Return the [x, y] coordinate for the center point of the cell that contains the specified text.  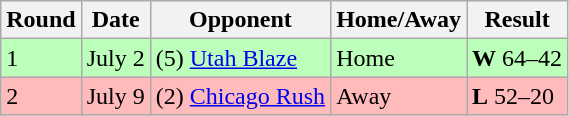
Date [116, 20]
W 64–42 [518, 58]
(5) Utah Blaze [240, 58]
Opponent [240, 20]
(2) Chicago Rush [240, 96]
L 52–20 [518, 96]
Round [41, 20]
Away [399, 96]
Home/Away [399, 20]
Result [518, 20]
Home [399, 58]
July 9 [116, 96]
2 [41, 96]
1 [41, 58]
July 2 [116, 58]
